Identify which cell holds the provided text, then report its (x, y) central coordinate. 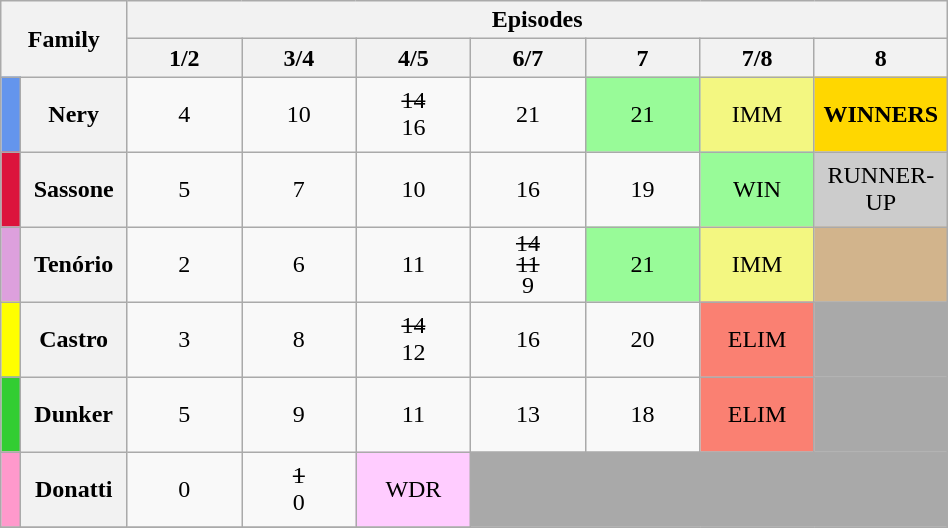
1/2 (184, 58)
6/7 (528, 58)
1416 (414, 114)
2 (184, 264)
9 (300, 414)
19 (642, 190)
3 (184, 340)
Tenório (74, 264)
Dunker (74, 414)
Castro (74, 340)
Nery (74, 114)
WDR (414, 490)
14119 (528, 264)
13 (528, 414)
Family (64, 39)
Sassone (74, 190)
Donatti (74, 490)
Episodes (537, 20)
18 (642, 414)
WINNERS (880, 114)
4 (184, 114)
0 (184, 490)
WIN (758, 190)
3/4 (300, 58)
1412 (414, 340)
7/8 (758, 58)
RUNNER-UP (880, 190)
4/5 (414, 58)
20 (642, 340)
6 (300, 264)
